Return (X, Y) of the center of cell containing provided text 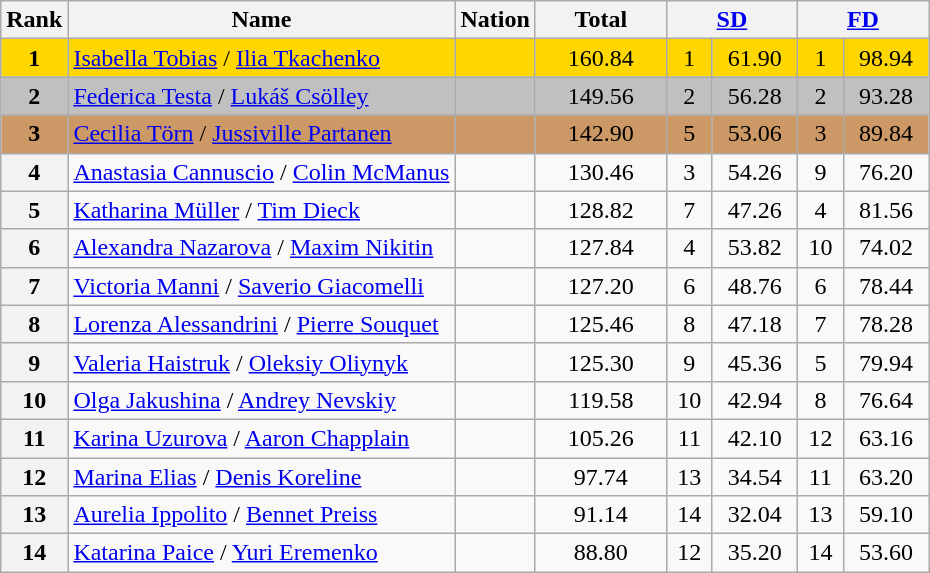
63.16 (886, 438)
Name (262, 20)
74.02 (886, 248)
42.10 (754, 438)
Victoria Manni / Saverio Giacomelli (262, 286)
35.20 (754, 553)
SD (732, 20)
Aurelia Ippolito / Bennet Preiss (262, 515)
Katharina Müller / Tim Dieck (262, 210)
Nation (495, 20)
Isabella Tobias / Ilia Tkachenko (262, 58)
63.20 (886, 477)
128.82 (600, 210)
Total (600, 20)
47.18 (754, 324)
79.94 (886, 362)
125.30 (600, 362)
127.20 (600, 286)
125.46 (600, 324)
45.36 (754, 362)
119.58 (600, 400)
89.84 (886, 134)
127.84 (600, 248)
59.10 (886, 515)
97.74 (600, 477)
149.56 (600, 96)
48.76 (754, 286)
FD (862, 20)
160.84 (600, 58)
56.28 (754, 96)
54.26 (754, 172)
34.54 (754, 477)
Katarina Paice / Yuri Eremenko (262, 553)
32.04 (754, 515)
76.64 (886, 400)
Anastasia Cannuscio / Colin McManus (262, 172)
42.94 (754, 400)
81.56 (886, 210)
47.26 (754, 210)
Valeria Haistruk / Oleksiy Oliynyk (262, 362)
Federica Testa / Lukáš Csölley (262, 96)
130.46 (600, 172)
Karina Uzurova / Aaron Chapplain (262, 438)
53.60 (886, 553)
53.82 (754, 248)
93.28 (886, 96)
88.80 (600, 553)
Olga Jakushina / Andrey Nevskiy (262, 400)
78.44 (886, 286)
76.20 (886, 172)
78.28 (886, 324)
Marina Elias / Denis Koreline (262, 477)
98.94 (886, 58)
91.14 (600, 515)
53.06 (754, 134)
Alexandra Nazarova / Maxim Nikitin (262, 248)
Rank (34, 20)
61.90 (754, 58)
Lorenza Alessandrini / Pierre Souquet (262, 324)
105.26 (600, 438)
Cecilia Törn / Jussiville Partanen (262, 134)
142.90 (600, 134)
